Detect which cell encompasses the target text, then output its (x, y) center coordinate. 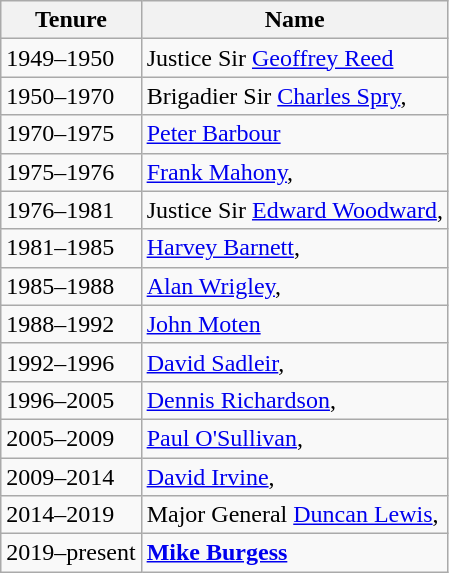
David Irvine, (294, 477)
Dennis Richardson, (294, 400)
Justice Sir Edward Woodward, (294, 210)
1970–1975 (71, 134)
David Sadleir, (294, 362)
2019–present (71, 553)
1985–1988 (71, 286)
Major General Duncan Lewis, (294, 515)
2005–2009 (71, 438)
Name (294, 20)
John Moten (294, 324)
1976–1981 (71, 210)
2009–2014 (71, 477)
1975–1976 (71, 172)
1949–1950 (71, 58)
Justice Sir Geoffrey Reed (294, 58)
Mike Burgess (294, 553)
Tenure (71, 20)
1950–1970 (71, 96)
Harvey Barnett, (294, 248)
1981–1985 (71, 248)
Brigadier Sir Charles Spry, (294, 96)
Alan Wrigley, (294, 286)
2014–2019 (71, 515)
1992–1996 (71, 362)
Frank Mahony, (294, 172)
1988–1992 (71, 324)
Peter Barbour (294, 134)
1996–2005 (71, 400)
Paul O'Sullivan, (294, 438)
